Pinpoint the cell where the given text exists, returning its [x, y] midpoint coordinate. 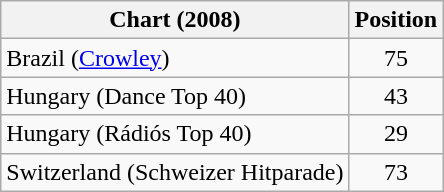
73 [396, 172]
Brazil (Crowley) [175, 58]
Hungary (Dance Top 40) [175, 96]
43 [396, 96]
Switzerland (Schweizer Hitparade) [175, 172]
75 [396, 58]
29 [396, 134]
Hungary (Rádiós Top 40) [175, 134]
Chart (2008) [175, 20]
Position [396, 20]
